Detect which cell encompasses the target text, then output its (x, y) center coordinate. 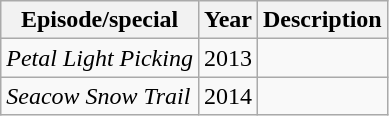
Episode/special (100, 20)
Description (323, 20)
2013 (228, 58)
2014 (228, 96)
Year (228, 20)
Petal Light Picking (100, 58)
Seacow Snow Trail (100, 96)
